Search for the cell housing the specified text and yield its [X, Y] center coordinate. 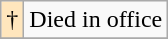
Died in office [96, 20]
† [12, 20]
